Search for the cell housing the specified text and yield its [x, y] center coordinate. 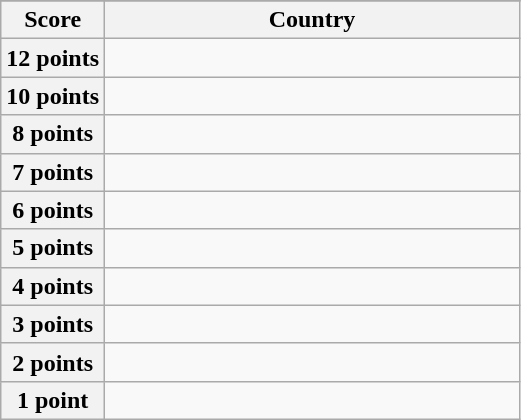
6 points [53, 210]
1 point [53, 400]
8 points [53, 134]
7 points [53, 172]
5 points [53, 248]
3 points [53, 324]
Country [312, 20]
4 points [53, 286]
12 points [53, 58]
Score [53, 20]
2 points [53, 362]
10 points [53, 96]
